Return the (x, y) coordinate for the center point of the cell that contains the specified text.  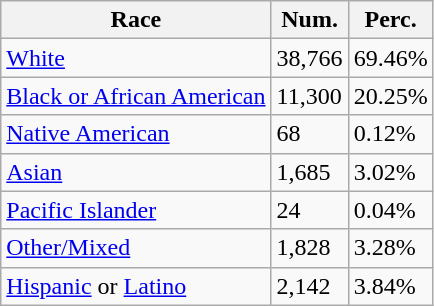
24 (310, 210)
Native American (136, 134)
Asian (136, 172)
3.28% (390, 248)
1,828 (310, 248)
11,300 (310, 96)
0.12% (390, 134)
69.46% (390, 58)
Hispanic or Latino (136, 286)
White (136, 58)
Other/Mixed (136, 248)
68 (310, 134)
Race (136, 20)
20.25% (390, 96)
Pacific Islander (136, 210)
Perc. (390, 20)
Black or African American (136, 96)
Num. (310, 20)
38,766 (310, 58)
3.84% (390, 286)
2,142 (310, 286)
0.04% (390, 210)
3.02% (390, 172)
1,685 (310, 172)
